Return the (X, Y) coordinate for the center point of the cell that contains the specified text.  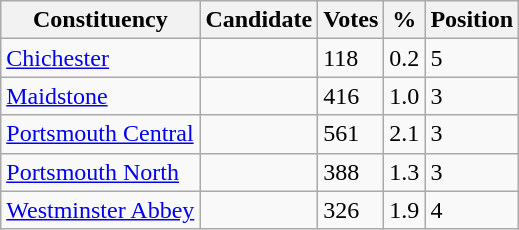
Constituency (100, 20)
118 (351, 58)
Votes (351, 20)
Portsmouth Central (100, 134)
Portsmouth North (100, 172)
561 (351, 134)
1.9 (404, 210)
326 (351, 210)
Position (472, 20)
5 (472, 58)
Westminster Abbey (100, 210)
1.3 (404, 172)
0.2 (404, 58)
416 (351, 96)
% (404, 20)
Chichester (100, 58)
1.0 (404, 96)
4 (472, 210)
Candidate (259, 20)
2.1 (404, 134)
Maidstone (100, 96)
388 (351, 172)
